Provide the [X, Y] coordinate of the cell's center where the given text is located.  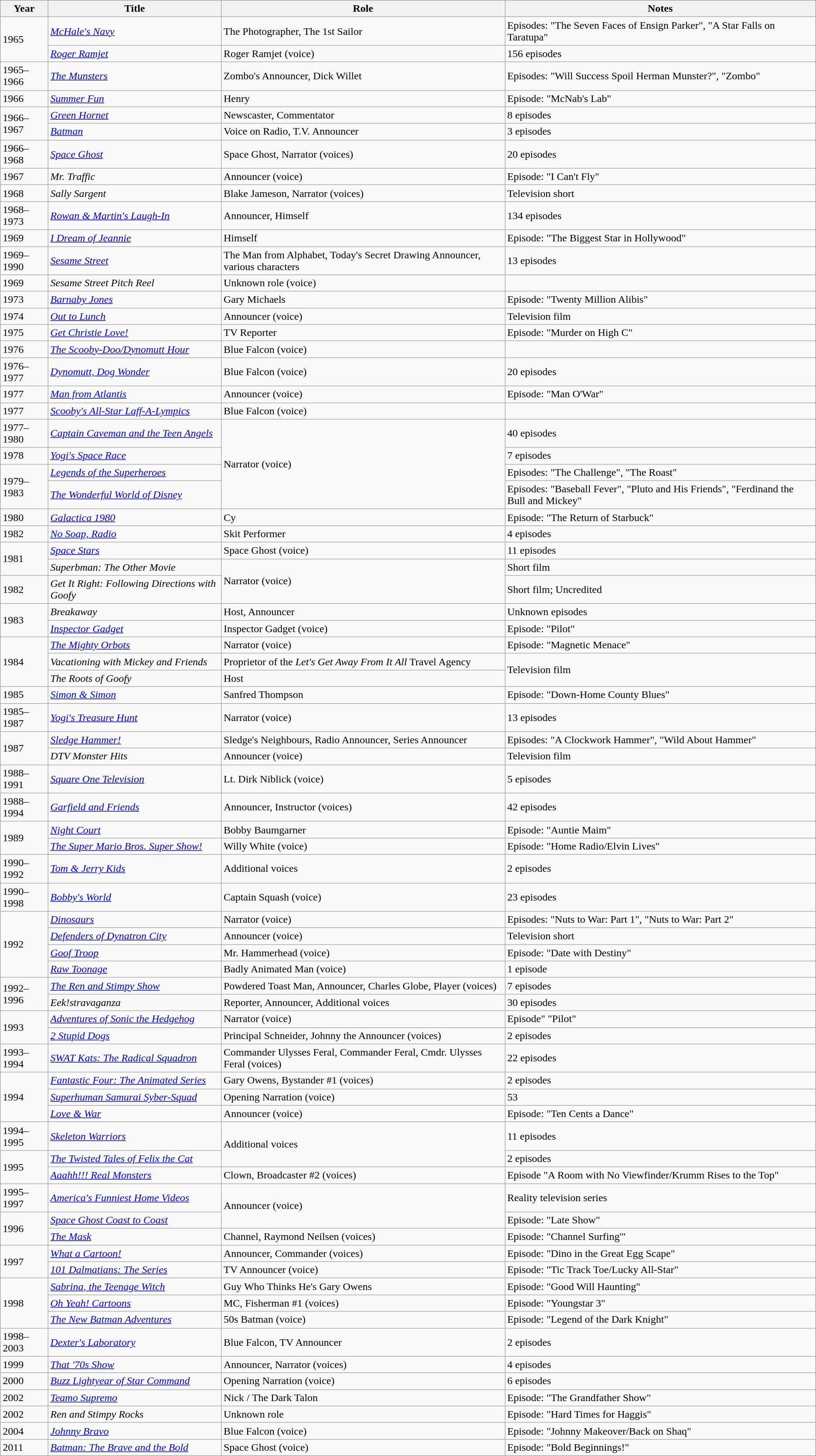
30 episodes [660, 1002]
1996 [24, 1229]
Episodes: "Will Success Spoil Herman Munster?", "Zombo" [660, 76]
Summer Fun [135, 98]
2004 [24, 1431]
Captain Squash (voice) [363, 897]
McHale's Navy [135, 31]
The Man from Alphabet, Today's Secret Drawing Announcer, various characters [363, 261]
TV Reporter [363, 333]
Breakaway [135, 612]
1975 [24, 333]
Episode: "Auntie Maim" [660, 830]
1978 [24, 456]
Gary Michaels [363, 300]
Night Court [135, 830]
Legends of the Superheroes [135, 472]
Inspector Gadget (voice) [363, 629]
Episode: "Murder on High C" [660, 333]
Sally Sargent [135, 193]
1974 [24, 316]
Episode: "Good Will Haunting" [660, 1287]
Proprietor of the Let's Get Away From It All Travel Agency [363, 662]
1992 [24, 945]
Announcer, Commander (voices) [363, 1253]
1980 [24, 517]
1965 [24, 39]
Fantastic Four: The Animated Series [135, 1080]
Episode: "Johnny Makeover/Back on Shaq" [660, 1431]
Raw Toonage [135, 969]
1966–1968 [24, 154]
Episode: "Youngstar 3" [660, 1303]
Announcer, Narrator (voices) [363, 1365]
Clown, Broadcaster #2 (voices) [363, 1175]
Episode: "Magnetic Menace" [660, 645]
The Roots of Goofy [135, 678]
Notes [660, 9]
Bobby's World [135, 897]
Episodes: "A Clockwork Hammer", "Wild About Hammer" [660, 740]
1969–1990 [24, 261]
1993 [24, 1027]
Buzz Lightyear of Star Command [135, 1381]
1999 [24, 1365]
Batman [135, 132]
101 Dalmatians: The Series [135, 1270]
Channel, Raymond Neilsen (voices) [363, 1237]
The Super Mario Bros. Super Show! [135, 846]
50s Batman (voice) [363, 1320]
Inspector Gadget [135, 629]
Episode: "Late Show" [660, 1220]
Episode: "The Return of Starbuck" [660, 517]
Episode: "Twenty Million Alibis" [660, 300]
Episodes: "The Challenge", "The Roast" [660, 472]
1981 [24, 559]
Batman: The Brave and the Bold [135, 1447]
The Scooby-Doo/Dynomutt Hour [135, 349]
1994–1995 [24, 1136]
Rowan & Martin's Laugh-In [135, 215]
Blake Jameson, Narrator (voices) [363, 193]
Sesame Street [135, 261]
Sanfred Thompson [363, 695]
Zombo's Announcer, Dick Willet [363, 76]
Ren and Stimpy Rocks [135, 1414]
22 episodes [660, 1058]
1990–1992 [24, 869]
Unknown role [363, 1414]
1993–1994 [24, 1058]
The Ren and Stimpy Show [135, 986]
Nick / The Dark Talon [363, 1398]
40 episodes [660, 433]
Man from Atlantis [135, 394]
1976 [24, 349]
Voice on Radio, T.V. Announcer [363, 132]
Episode: "Down-Home County Blues" [660, 695]
1989 [24, 838]
No Soap, Radio [135, 534]
Badly Animated Man (voice) [363, 969]
The Twisted Tales of Felix the Cat [135, 1158]
Get It Right: Following Directions with Goofy [135, 590]
134 episodes [660, 215]
Henry [363, 98]
1994 [24, 1097]
1992–1996 [24, 994]
MC, Fisherman #1 (voices) [363, 1303]
Skit Performer [363, 534]
The Mask [135, 1237]
42 episodes [660, 807]
Scooby's All-Star Laff-A-Lympics [135, 411]
Episode: "McNab's Lab" [660, 98]
Episode: "The Grandfather Show" [660, 1398]
Mr. Hammerhead (voice) [363, 953]
The Wonderful World of Disney [135, 495]
Galactica 1980 [135, 517]
8 episodes [660, 115]
1995–1997 [24, 1197]
Skeleton Warriors [135, 1136]
Green Hornet [135, 115]
2000 [24, 1381]
Episode: "Channel Surfing'" [660, 1237]
Himself [363, 238]
Episodes: "Baseball Fever", "Pluto and His Friends", "Ferdinand the Bull and Mickey" [660, 495]
1966 [24, 98]
Unknown episodes [660, 612]
1973 [24, 300]
Simon & Simon [135, 695]
Barnaby Jones [135, 300]
Newscaster, Commentator [363, 115]
Unknown role (voice) [363, 283]
Reality television series [660, 1197]
Roger Ramjet (voice) [363, 54]
Blue Falcon, TV Announcer [363, 1342]
Announcer, Himself [363, 215]
Willy White (voice) [363, 846]
Out to Lunch [135, 316]
Principal Schneider, Johnny the Announcer (voices) [363, 1036]
Roger Ramjet [135, 54]
Bobby Baumgarner [363, 830]
The Mighty Orbots [135, 645]
Lt. Dirk Niblick (voice) [363, 779]
Title [135, 9]
Space Ghost [135, 154]
Cy [363, 517]
Powdered Toast Man, Announcer, Charles Globe, Player (voices) [363, 986]
Aaahh!!! Real Monsters [135, 1175]
1 episode [660, 969]
The New Batman Adventures [135, 1320]
Square One Television [135, 779]
Sledge Hammer! [135, 740]
1990–1998 [24, 897]
Short film; Uncredited [660, 590]
Get Christie Love! [135, 333]
The Photographer, The 1st Sailor [363, 31]
Captain Caveman and the Teen Angels [135, 433]
Tom & Jerry Kids [135, 869]
Sabrina, the Teenage Witch [135, 1287]
Defenders of Dynatron City [135, 936]
Commander Ulysses Feral, Commander Feral, Cmdr. Ulysses Feral (voices) [363, 1058]
Eek!stravaganza [135, 1002]
TV Announcer (voice) [363, 1270]
3 episodes [660, 132]
DTV Monster Hits [135, 756]
Episode: "I Can't Fly" [660, 176]
America's Funniest Home Videos [135, 1197]
1983 [24, 620]
The Munsters [135, 76]
Year [24, 9]
SWAT Kats: The Radical Squadron [135, 1058]
Episode: "Hard Times for Haggis" [660, 1414]
That '70s Show [135, 1365]
1985 [24, 695]
Teamo Supremo [135, 1398]
Sesame Street Pitch Reel [135, 283]
I Dream of Jeannie [135, 238]
Short film [660, 567]
Love & War [135, 1114]
Episode: "Home Radio/Elvin Lives" [660, 846]
Episode: "Date with Destiny" [660, 953]
Sledge's Neighbours, Radio Announcer, Series Announcer [363, 740]
Episodes: "The Seven Faces of Ensign Parker", "A Star Falls on Taratupa" [660, 31]
2 Stupid Dogs [135, 1036]
Yogi's Treasure Hunt [135, 717]
Goof Troop [135, 953]
Episode: "Pilot" [660, 629]
Host, Announcer [363, 612]
156 episodes [660, 54]
1976–1977 [24, 372]
Johnny Bravo [135, 1431]
1998 [24, 1303]
23 episodes [660, 897]
6 episodes [660, 1381]
Vacationing with Mickey and Friends [135, 662]
1977–1980 [24, 433]
Dynomutt, Dog Wonder [135, 372]
Announcer, Instructor (voices) [363, 807]
Mr. Traffic [135, 176]
Host [363, 678]
Episode: "Ten Cents a Dance" [660, 1114]
1995 [24, 1167]
Garfield and Friends [135, 807]
Episode" "Pilot" [660, 1019]
5 episodes [660, 779]
Superhuman Samurai Syber-Squad [135, 1097]
Episode: "Dino in the Great Egg Scape" [660, 1253]
Gary Owens, Bystander #1 (voices) [363, 1080]
1968–1973 [24, 215]
1968 [24, 193]
1966–1967 [24, 123]
Episodes: "Nuts to War: Part 1", "Nuts to War: Part 2" [660, 920]
Role [363, 9]
1987 [24, 748]
1988–1991 [24, 779]
Dexter's Laboratory [135, 1342]
Adventures of Sonic the Hedgehog [135, 1019]
What a Cartoon! [135, 1253]
Superbman: The Other Movie [135, 567]
Episode: "Legend of the Dark Knight" [660, 1320]
Oh Yeah! Cartoons [135, 1303]
53 [660, 1097]
1998–2003 [24, 1342]
Space Stars [135, 550]
1985–1987 [24, 717]
Episode "A Room with No Viewfinder/Krumm Rises to the Top" [660, 1175]
1967 [24, 176]
Space Ghost Coast to Coast [135, 1220]
Episode: "Tic Track Toe/Lucky All-Star" [660, 1270]
2011 [24, 1447]
Space Ghost, Narrator (voices) [363, 154]
Guy Who Thinks He's Gary Owens [363, 1287]
Episode: "Man O'War" [660, 394]
Dinosaurs [135, 920]
1965–1966 [24, 76]
1997 [24, 1262]
1988–1994 [24, 807]
Episode: "The Biggest Star in Hollywood" [660, 238]
Yogi's Space Race [135, 456]
1979–1983 [24, 486]
Episode: "Bold Beginnings!" [660, 1447]
1984 [24, 662]
Reporter, Announcer, Additional voices [363, 1002]
